Output the (X, Y) coordinate of the center of the cell containing the given text.  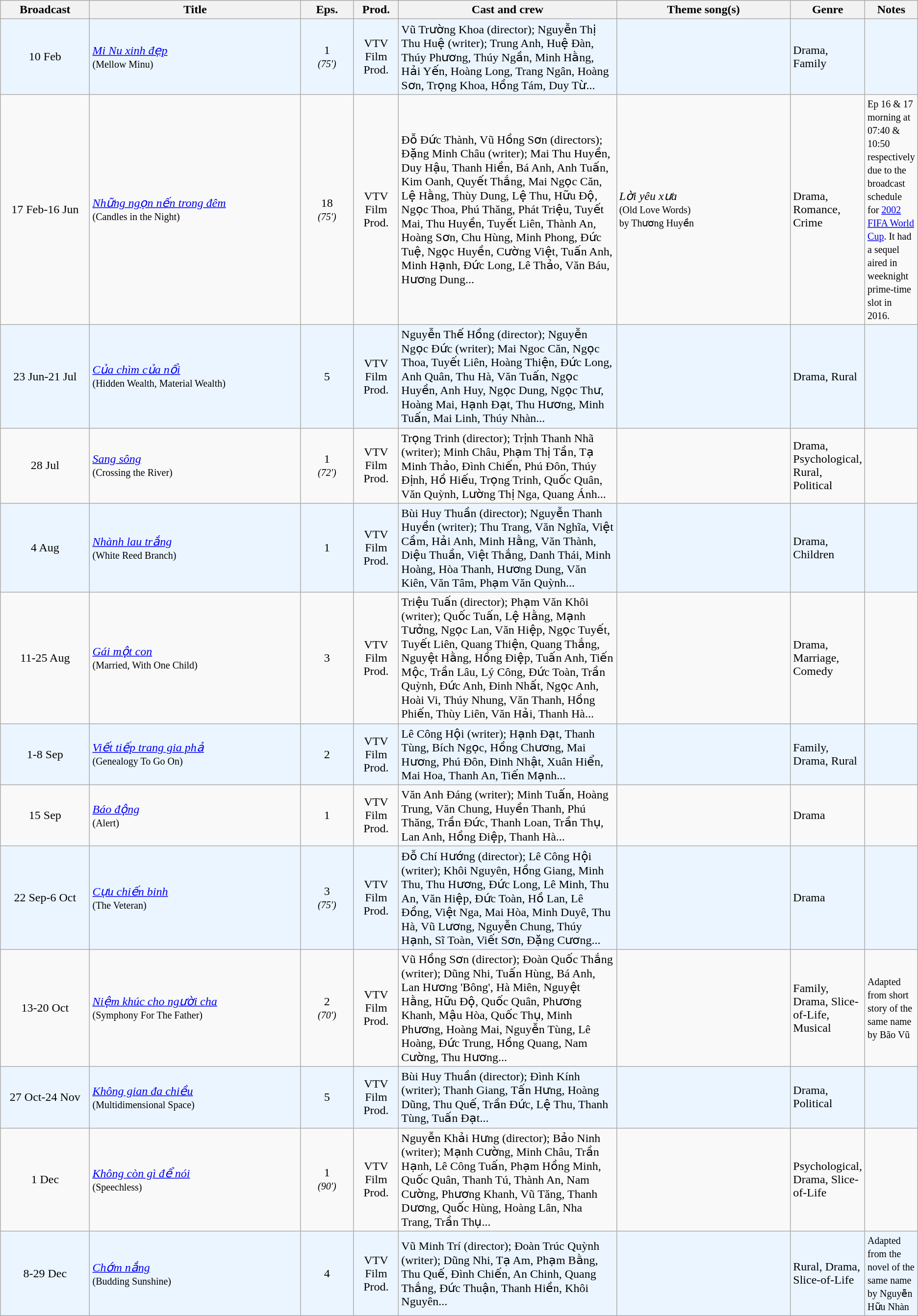
Drama, Psychological, Rural, Political (828, 466)
Drama, Rural (828, 376)
Cựu chiến binh (The Veteran) (195, 898)
Không còn gì để nói (Speechless) (195, 1179)
Niệm khúc cho người cha (Symphony For The Father) (195, 1008)
Của chìm của nổi (Hidden Wealth, Material Wealth) (195, 376)
Prod. (376, 10)
Những ngọn nến trong đêm (Candles in the Night) (195, 209)
Văn Anh Đáng (writer); Minh Tuấn, Hoàng Trung, Văn Chung, Huyền Thanh, Phú Thăng, Trần Đức, Thanh Loan, Trần Thụ, Lan Anh, Hồng Điệp, Thanh Hà... (508, 816)
1(72′) (327, 466)
2 (327, 754)
Family, Drama, Rural (828, 754)
Không gian đa chiều (Multidimensional Space) (195, 1097)
Gái một con (Married, With One Child) (195, 658)
Genre (828, 10)
17 Feb-16 Jun (45, 209)
3 (327, 658)
28 Jul (45, 466)
Lê Công Hội (writer); Hạnh Đạt, Thanh Tùng, Bích Ngọc, Hồng Chương, Mai Hương, Phú Đôn, Đinh Nhật, Xuân Hiển, Mai Hoa, Thanh An, Tiến Mạnh... (508, 754)
Drama, Children (828, 548)
13-20 Oct (45, 1008)
15 Sep (45, 816)
Adapted from the novel of the same name by Nguyễn Hữu Nhàn (892, 1273)
Sang sông (Crossing the River) (195, 466)
3(75′) (327, 898)
18(75′) (327, 209)
Title (195, 10)
Drama, Family (828, 57)
Nhành lau trắng (White Reed Branch) (195, 548)
1 Dec (45, 1179)
Drama, Political (828, 1097)
22 Sep-6 Oct (45, 898)
23 Jun-21 Jul (45, 376)
11-25 Aug (45, 658)
Bùi Huy Thuần (director); Đình Kính (writer); Thanh Giang, Tấn Hưng, Hoàng Dũng, Thu Quế, Trần Đức, Lệ Thu, Thanh Tùng, Tuấn Đạt... (508, 1097)
Eps. (327, 10)
8-29 Dec (45, 1273)
1(90′) (327, 1179)
Báo động (Alert) (195, 816)
Drama, Romance, Crime (828, 209)
Adapted from short story of the same name by Bão Vũ (892, 1008)
Broadcast (45, 10)
Rural, Drama, Slice-of-Life (828, 1273)
Cast and crew (508, 10)
Drama, Marriage, Comedy (828, 658)
Lời yêu xưa (Old Love Words)by Thương Huyền (703, 209)
Notes (892, 10)
4 (327, 1273)
10 Feb (45, 57)
1-8 Sep (45, 754)
1(75′) (327, 57)
4 Aug (45, 548)
Chớm nắng (Budding Sunshine) (195, 1273)
2(70′) (327, 1008)
Theme song(s) (703, 10)
27 Oct-24 Nov (45, 1097)
Viết tiếp trang gia phả (Genealogy To Go On) (195, 754)
Mi Nu xinh đẹp (Mellow Minu) (195, 57)
Family, Drama, Slice-of-Life, Musical (828, 1008)
Psychological, Drama, Slice-of-Life (828, 1179)
